Return the [x, y] coordinate for the center point of the cell that contains the specified text.  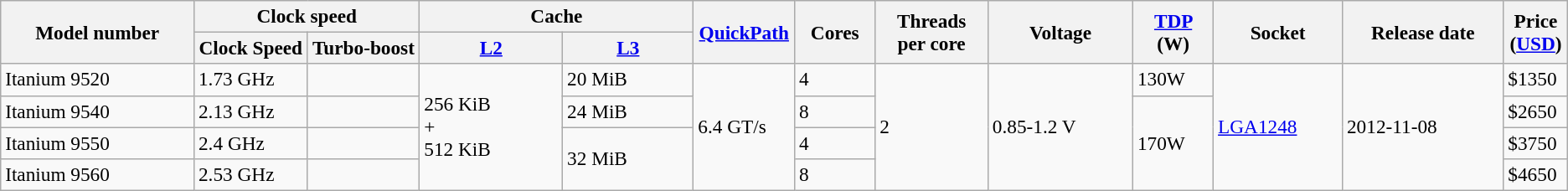
256 KiB +512 KiB [491, 127]
24 MiB [628, 111]
2.4 GHz [251, 142]
32 MiB [628, 158]
2 [931, 127]
Turbo-boost [364, 48]
2.53 GHz [251, 174]
Clock speed [307, 16]
$1350 [1536, 80]
$4650 [1536, 174]
Itanium 9540 [97, 111]
170W [1173, 142]
0.85-1.2 V [1060, 127]
Clock Speed [251, 48]
LGA1248 [1278, 127]
Cores [835, 32]
Itanium 9550 [97, 142]
1.73 GHz [251, 80]
L2 [491, 48]
2012-11-08 [1423, 127]
$2650 [1536, 111]
Model number [97, 32]
$3750 [1536, 142]
Release date [1423, 32]
6.4 GT/s [744, 127]
QuickPath [744, 32]
Socket [1278, 32]
Threadsper core [931, 32]
2.13 GHz [251, 111]
Itanium 9560 [97, 174]
130W [1173, 80]
Cache [556, 16]
20 MiB [628, 80]
L3 [628, 48]
Voltage [1060, 32]
Price (USD) [1536, 32]
Itanium 9520 [97, 80]
TDP (W) [1173, 32]
